Output the (X, Y) coordinate of the center of the cell containing the given text.  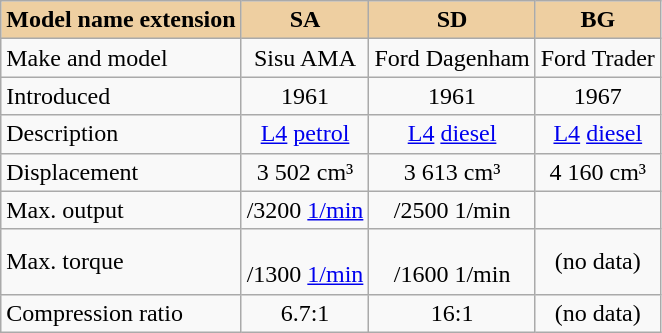
Model name extension (121, 20)
Displacement (121, 172)
Max. output (121, 210)
3 613 cm³ (452, 172)
6.7:1 (305, 313)
/1600 1/min (452, 262)
16:1 (452, 313)
/3200 1/min (305, 210)
Description (121, 134)
SA (305, 20)
SD (452, 20)
Max. torque (121, 262)
BG (598, 20)
Make and model (121, 58)
/1300 1/min (305, 262)
1967 (598, 96)
Introduced (121, 96)
Compression ratio (121, 313)
Ford Trader (598, 58)
4 160 cm³ (598, 172)
3 502 cm³ (305, 172)
/2500 1/min (452, 210)
L4 petrol (305, 134)
Sisu AMA (305, 58)
Ford Dagenham (452, 58)
